Pinpoint the cell where the given text exists, returning its [x, y] midpoint coordinate. 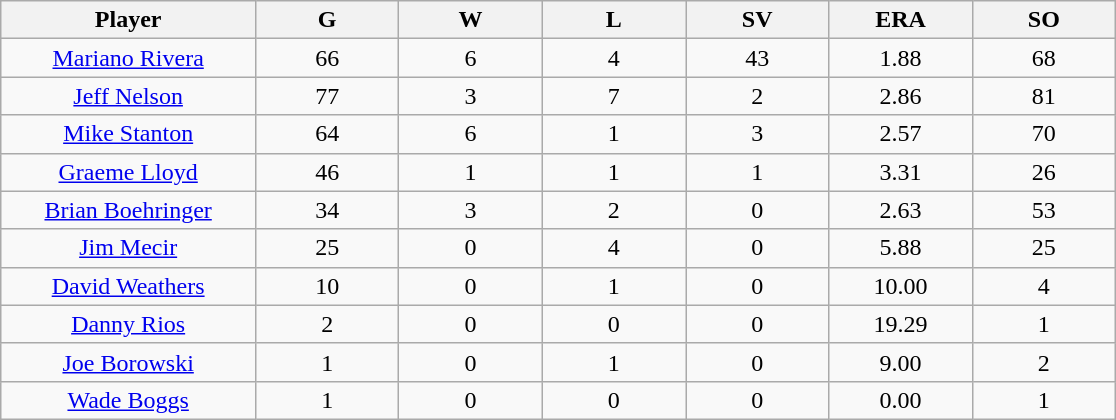
43 [758, 58]
10 [328, 286]
ERA [900, 20]
G [328, 20]
66 [328, 58]
46 [328, 172]
0.00 [900, 400]
Danny Rios [128, 324]
Jim Mecir [128, 248]
David Weathers [128, 286]
Mariano Rivera [128, 58]
68 [1044, 58]
7 [614, 96]
26 [1044, 172]
81 [1044, 96]
3.31 [900, 172]
1.88 [900, 58]
10.00 [900, 286]
Brian Boehringer [128, 210]
19.29 [900, 324]
Player [128, 20]
2.57 [900, 134]
53 [1044, 210]
34 [328, 210]
5.88 [900, 248]
L [614, 20]
2.63 [900, 210]
Wade Boggs [128, 400]
2.86 [900, 96]
W [470, 20]
Graeme Lloyd [128, 172]
64 [328, 134]
Mike Stanton [128, 134]
SO [1044, 20]
Jeff Nelson [128, 96]
9.00 [900, 362]
SV [758, 20]
Joe Borowski [128, 362]
77 [328, 96]
70 [1044, 134]
